Search for the cell housing the specified text and yield its [X, Y] center coordinate. 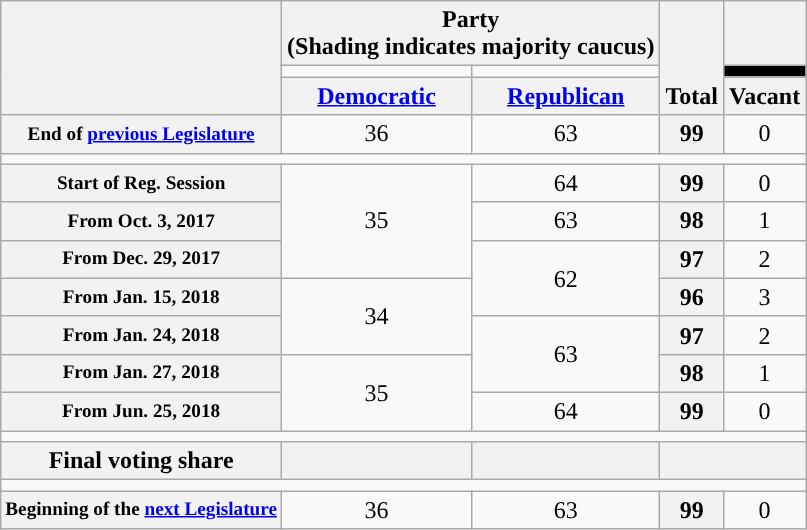
Party (Shading indicates majority caucus) [471, 34]
From Jan. 15, 2018 [142, 297]
62 [566, 278]
Total [692, 58]
Final voting share [142, 461]
3 [764, 297]
34 [377, 316]
From Jan. 24, 2018 [142, 335]
96 [692, 297]
From Oct. 3, 2017 [142, 221]
Start of Reg. Session [142, 183]
From Dec. 29, 2017 [142, 259]
End of previous Legislature [142, 134]
Republican [566, 96]
From Jan. 27, 2018 [142, 373]
From Jun. 25, 2018 [142, 411]
Beginning of the next Legislature [142, 510]
Vacant [764, 96]
Democratic [377, 96]
